From the cell containing the given text, extract its center point as (X, Y) coordinate. 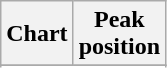
Peakposition (119, 34)
Chart (37, 34)
